Return the (x, y) coordinate for the center point of the cell that contains the specified text.  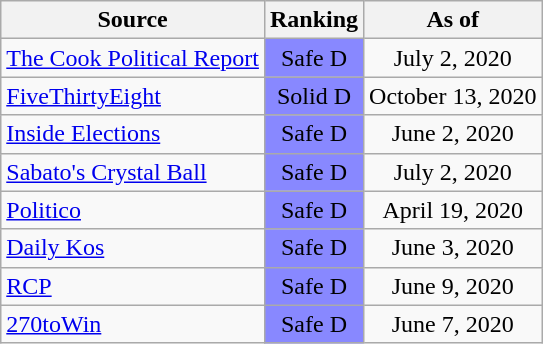
The Cook Political Report (133, 58)
As of (453, 20)
June 2, 2020 (453, 134)
June 3, 2020 (453, 248)
Sabato's Crystal Ball (133, 172)
FiveThirtyEight (133, 96)
Inside Elections (133, 134)
October 13, 2020 (453, 96)
June 9, 2020 (453, 286)
270toWin (133, 324)
June 7, 2020 (453, 324)
Politico (133, 210)
Daily Kos (133, 248)
Solid D (314, 96)
Ranking (314, 20)
April 19, 2020 (453, 210)
Source (133, 20)
RCP (133, 286)
